Output the (X, Y) coordinate of the center of the cell containing the given text.  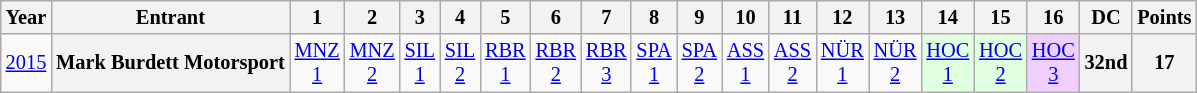
RBR3 (606, 63)
NÜR2 (896, 63)
13 (896, 17)
SPA1 (654, 63)
7 (606, 17)
16 (1054, 17)
5 (505, 17)
2015 (26, 63)
SPA2 (700, 63)
9 (700, 17)
1 (318, 17)
NÜR1 (842, 63)
Entrant (170, 17)
12 (842, 17)
10 (746, 17)
3 (420, 17)
11 (792, 17)
DC (1106, 17)
Year (26, 17)
4 (460, 17)
MNZ2 (372, 63)
6 (556, 17)
14 (948, 17)
Mark Burdett Motorsport (170, 63)
17 (1164, 63)
15 (1000, 17)
RBR1 (505, 63)
32nd (1106, 63)
SIL2 (460, 63)
MNZ1 (318, 63)
HOC1 (948, 63)
2 (372, 17)
HOC3 (1054, 63)
HOC2 (1000, 63)
8 (654, 17)
ASS1 (746, 63)
ASS2 (792, 63)
RBR2 (556, 63)
SIL1 (420, 63)
Points (1164, 17)
